Scan for the cell matching the given text and deliver its [X, Y] coordinate at center. 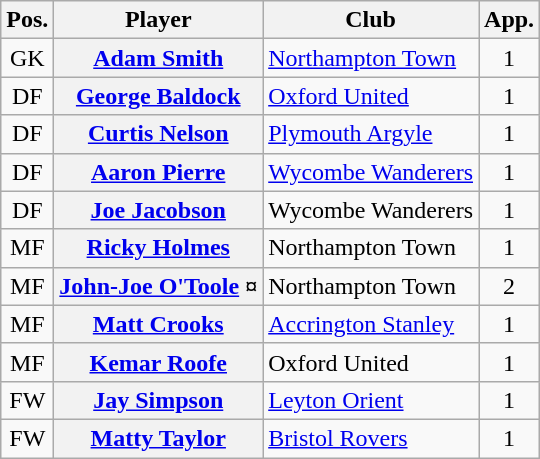
Adam Smith [158, 58]
Club [371, 20]
Jay Simpson [158, 400]
Plymouth Argyle [371, 134]
Ricky Holmes [158, 248]
Matt Crooks [158, 324]
2 [510, 286]
Kemar Roofe [158, 362]
Curtis Nelson [158, 134]
Matty Taylor [158, 438]
Aaron Pierre [158, 172]
Pos. [28, 20]
Leyton Orient [371, 400]
App. [510, 20]
GK [28, 58]
George Baldock [158, 96]
Accrington Stanley [371, 324]
Joe Jacobson [158, 210]
Bristol Rovers [371, 438]
John-Joe O'Toole ¤ [158, 286]
Player [158, 20]
